Pinpoint the cell where the given text exists, returning its [x, y] midpoint coordinate. 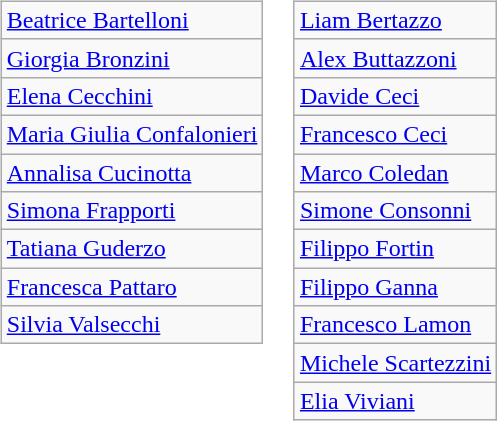
Annalisa Cucinotta [132, 173]
Davide Ceci [395, 96]
Francesco Ceci [395, 134]
Filippo Ganna [395, 287]
Simone Consonni [395, 211]
Giorgia Bronzini [132, 58]
Francesca Pattaro [132, 287]
Francesco Lamon [395, 325]
Silvia Valsecchi [132, 325]
Alex Buttazzoni [395, 58]
Tatiana Guderzo [132, 249]
Maria Giulia Confalonieri [132, 134]
Elena Cecchini [132, 96]
Michele Scartezzini [395, 363]
Filippo Fortin [395, 249]
Liam Bertazzo [395, 20]
Elia Viviani [395, 401]
Simona Frapporti [132, 211]
Marco Coledan [395, 173]
Beatrice Bartelloni [132, 20]
